Search for the cell housing the specified text and yield its [x, y] center coordinate. 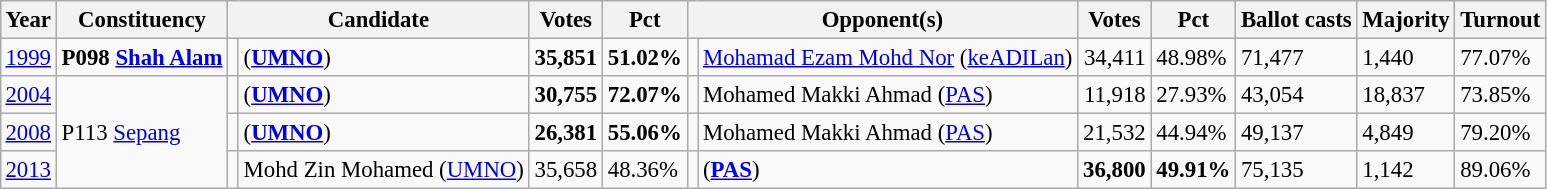
Ballot casts [1296, 20]
89.06% [1500, 170]
P113 Sepang [142, 132]
35,658 [566, 170]
79.20% [1500, 133]
71,477 [1296, 57]
11,918 [1114, 95]
1,440 [1406, 57]
(PAS) [888, 170]
Turnout [1500, 20]
Candidate [379, 20]
Constituency [142, 20]
48.98% [1194, 57]
Mohamad Ezam Mohd Nor (keADILan) [888, 57]
49.91% [1194, 170]
Year [28, 20]
Mohd Zin Mohamed (UMNO) [384, 170]
26,381 [566, 133]
30,755 [566, 95]
51.02% [644, 57]
4,849 [1406, 133]
2004 [28, 95]
44.94% [1194, 133]
43,054 [1296, 95]
49,137 [1296, 133]
48.36% [644, 170]
75,135 [1296, 170]
34,411 [1114, 57]
35,851 [566, 57]
2008 [28, 133]
27.93% [1194, 95]
P098 Shah Alam [142, 57]
55.06% [644, 133]
1,142 [1406, 170]
77.07% [1500, 57]
Opponent(s) [882, 20]
73.85% [1500, 95]
21,532 [1114, 133]
2013 [28, 170]
1999 [28, 57]
Majority [1406, 20]
18,837 [1406, 95]
36,800 [1114, 170]
72.07% [644, 95]
